Capture the cell that displays the provided text and extract its [X, Y] central coordinate. 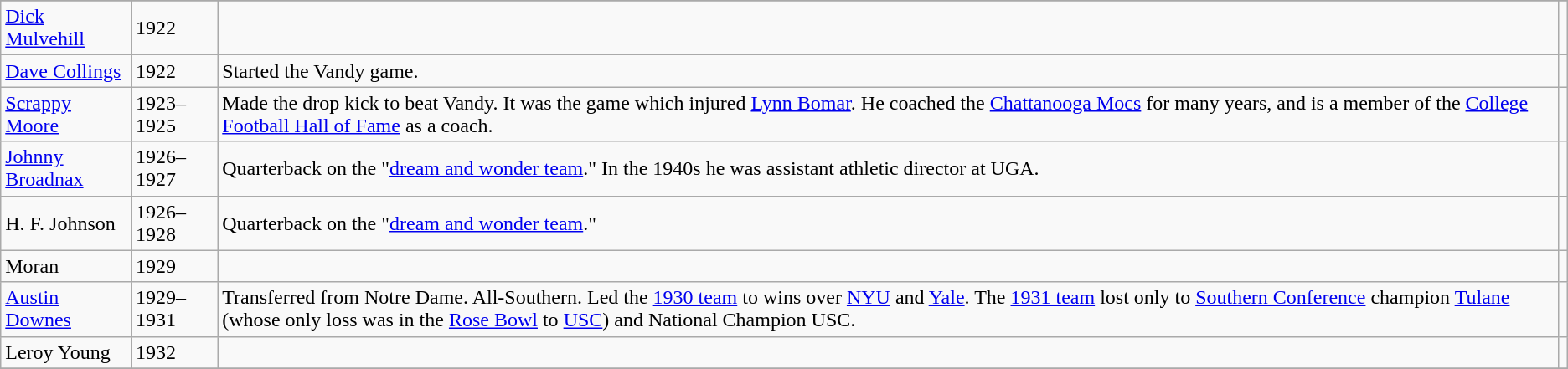
1932 [174, 352]
Quarterback on the "dream and wonder team." [888, 223]
Johnny Broadnax [66, 169]
Scrappy Moore [66, 114]
1923–1925 [174, 114]
1929 [174, 266]
1929–1931 [174, 310]
Quarterback on the "dream and wonder team." In the 1940s he was assistant athletic director at UGA. [888, 169]
1926–1928 [174, 223]
Leroy Young [66, 352]
Started the Vandy game. [888, 71]
H. F. Johnson [66, 223]
Dave Collings [66, 71]
Austin Downes [66, 310]
Dick Mulvehill [66, 28]
Moran [66, 266]
1926–1927 [174, 169]
